Output the [x, y] coordinate of the center of the cell containing the given text.  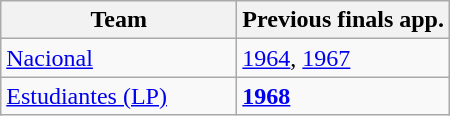
Previous finals app. [344, 20]
Team [119, 20]
Nacional [119, 58]
1968 [344, 96]
Estudiantes (LP) [119, 96]
1964, 1967 [344, 58]
